Find where the given text appears and provide that cell's center as (X, Y) coordinate. 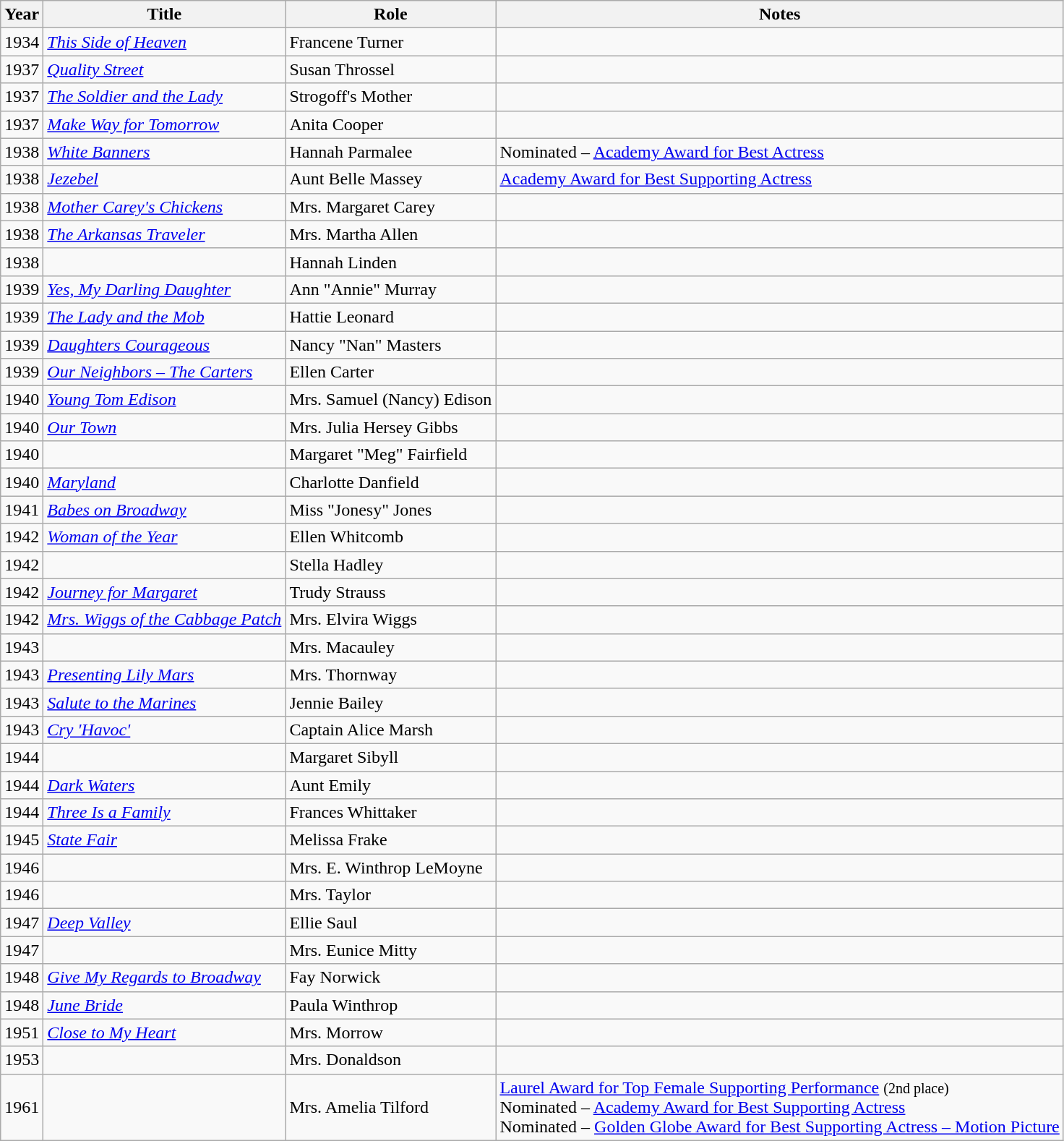
1941 (22, 510)
The Arkansas Traveler (165, 234)
Susan Throssel (390, 69)
Melissa Frake (390, 840)
Our Neighbors – The Carters (165, 372)
Miss "Jonesy" Jones (390, 510)
Academy Award for Best Supporting Actress (779, 179)
Charlotte Danfield (390, 482)
Nancy "Nan" Masters (390, 345)
Jennie Bailey (390, 702)
Mrs. Wiggs of the Cabbage Patch (165, 620)
Mrs. Amelia Tilford (390, 1107)
Close to My Heart (165, 1033)
Young Tom Edison (165, 400)
Give My Regards to Broadway (165, 978)
The Lady and the Mob (165, 317)
This Side of Heaven (165, 42)
Quality Street (165, 69)
June Bride (165, 1005)
1953 (22, 1060)
Mrs. Macauley (390, 647)
1945 (22, 840)
Cry 'Havoc' (165, 730)
Mrs. Taylor (390, 895)
Deep Valley (165, 923)
Make Way for Tomorrow (165, 124)
Fay Norwick (390, 978)
Ellen Whitcomb (390, 537)
Mrs. Donaldson (390, 1060)
Aunt Belle Massey (390, 179)
Woman of the Year (165, 537)
Francene Turner (390, 42)
Aunt Emily (390, 785)
Title (165, 14)
Anita Cooper (390, 124)
White Banners (165, 152)
Presenting Lily Mars (165, 675)
Notes (779, 14)
Year (22, 14)
Margaret "Meg" Fairfield (390, 455)
Salute to the Marines (165, 702)
The Soldier and the Lady (165, 97)
Nominated – Academy Award for Best Actress (779, 152)
Ellen Carter (390, 372)
Stella Hadley (390, 565)
Strogoff's Mother (390, 97)
Three Is a Family (165, 813)
Ellie Saul (390, 923)
Hannah Parmalee (390, 152)
Mrs. Martha Allen (390, 234)
State Fair (165, 840)
Trudy Strauss (390, 592)
Jezebel (165, 179)
Maryland (165, 482)
1951 (22, 1033)
Yes, My Darling Daughter (165, 289)
Mrs. Thornway (390, 675)
Hannah Linden (390, 262)
Daughters Courageous (165, 345)
Frances Whittaker (390, 813)
Role (390, 14)
Mrs. Samuel (Nancy) Edison (390, 400)
1961 (22, 1107)
Babes on Broadway (165, 510)
Margaret Sibyll (390, 757)
Mrs. Eunice Mitty (390, 950)
Mrs. E. Winthrop LeMoyne (390, 868)
Mrs. Julia Hersey Gibbs (390, 427)
Mother Carey's Chickens (165, 207)
Mrs. Morrow (390, 1033)
Hattie Leonard (390, 317)
Mrs. Elvira Wiggs (390, 620)
Ann "Annie" Murray (390, 289)
Paula Winthrop (390, 1005)
Captain Alice Marsh (390, 730)
1934 (22, 42)
Our Town (165, 427)
Dark Waters (165, 785)
Mrs. Margaret Carey (390, 207)
Journey for Margaret (165, 592)
